Capture the cell that displays the provided text and extract its (x, y) central coordinate. 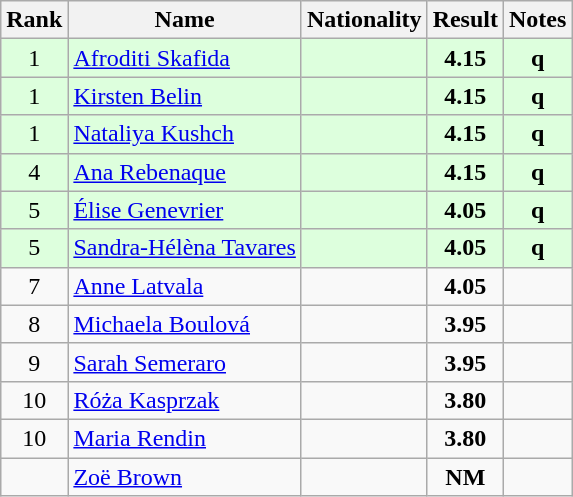
Nataliya Kushch (185, 134)
Róża Kasprzak (185, 400)
Zoë Brown (185, 477)
9 (34, 362)
Sandra-Hélèna Tavares (185, 248)
NM (465, 477)
Rank (34, 20)
Maria Rendin (185, 438)
Élise Genevrier (185, 210)
Michaela Boulová (185, 324)
Kirsten Belin (185, 96)
7 (34, 286)
Afroditi Skafida (185, 58)
Name (185, 20)
Anne Latvala (185, 286)
Ana Rebenaque (185, 172)
Nationality (364, 20)
Notes (538, 20)
8 (34, 324)
Result (465, 20)
Sarah Semeraro (185, 362)
4 (34, 172)
